Capture the cell that displays the provided text and extract its [x, y] central coordinate. 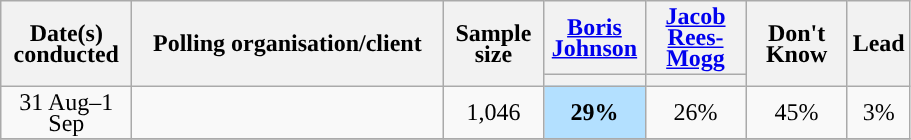
29% [594, 112]
45% [796, 112]
Date(s)conducted [66, 44]
26% [696, 112]
Lead [878, 44]
Polling organisation/client [288, 44]
Boris Johnson [594, 38]
Sample size [494, 44]
Jacob Rees-Mogg [696, 38]
1,046 [494, 112]
3% [878, 112]
Don't Know [796, 44]
31 Aug–1 Sep [66, 112]
